Detect which cell encompasses the target text, then output its (x, y) center coordinate. 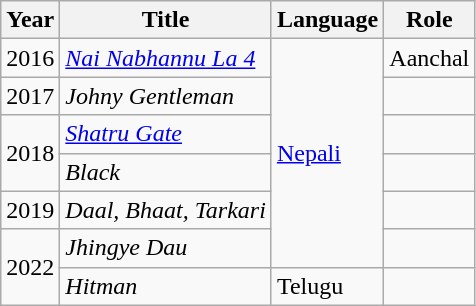
Jhingye Dau (166, 248)
Daal, Bhaat, Tarkari (166, 210)
Black (166, 172)
Aanchal (430, 58)
Role (430, 20)
Language (327, 20)
Nepali (327, 153)
Johny Gentleman (166, 96)
2018 (30, 153)
Year (30, 20)
2019 (30, 210)
2016 (30, 58)
2017 (30, 96)
Nai Nabhannu La 4 (166, 58)
Shatru Gate (166, 134)
2022 (30, 267)
Telugu (327, 286)
Hitman (166, 286)
Title (166, 20)
